Scan for the cell matching the given text and deliver its [x, y] coordinate at center. 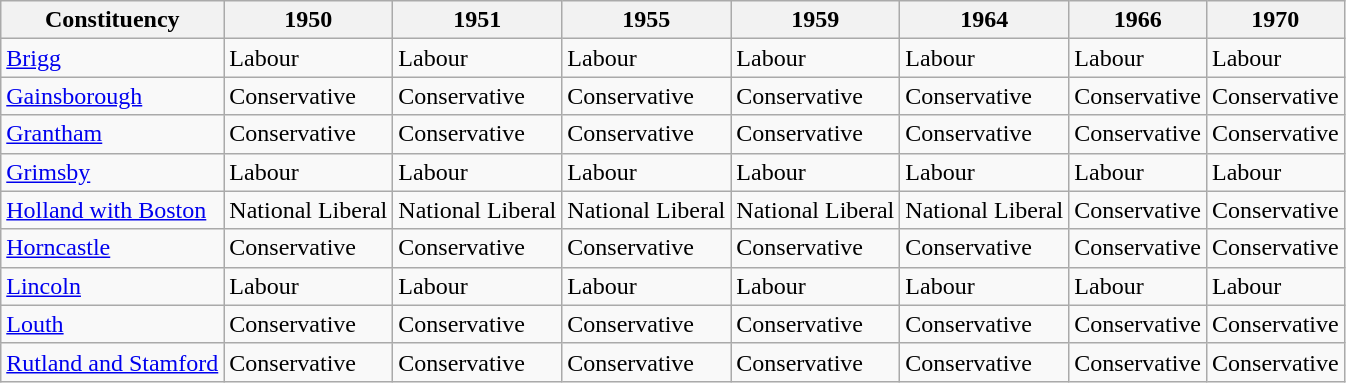
1950 [308, 20]
Grimsby [112, 172]
1964 [984, 20]
1970 [1276, 20]
Louth [112, 324]
Brigg [112, 58]
1959 [816, 20]
1955 [646, 20]
Holland with Boston [112, 210]
Gainsborough [112, 96]
Rutland and Stamford [112, 362]
Constituency [112, 20]
Horncastle [112, 248]
1966 [1138, 20]
Lincoln [112, 286]
1951 [478, 20]
Grantham [112, 134]
